Locate the cell with the specified text and output its [x, y] center coordinate. 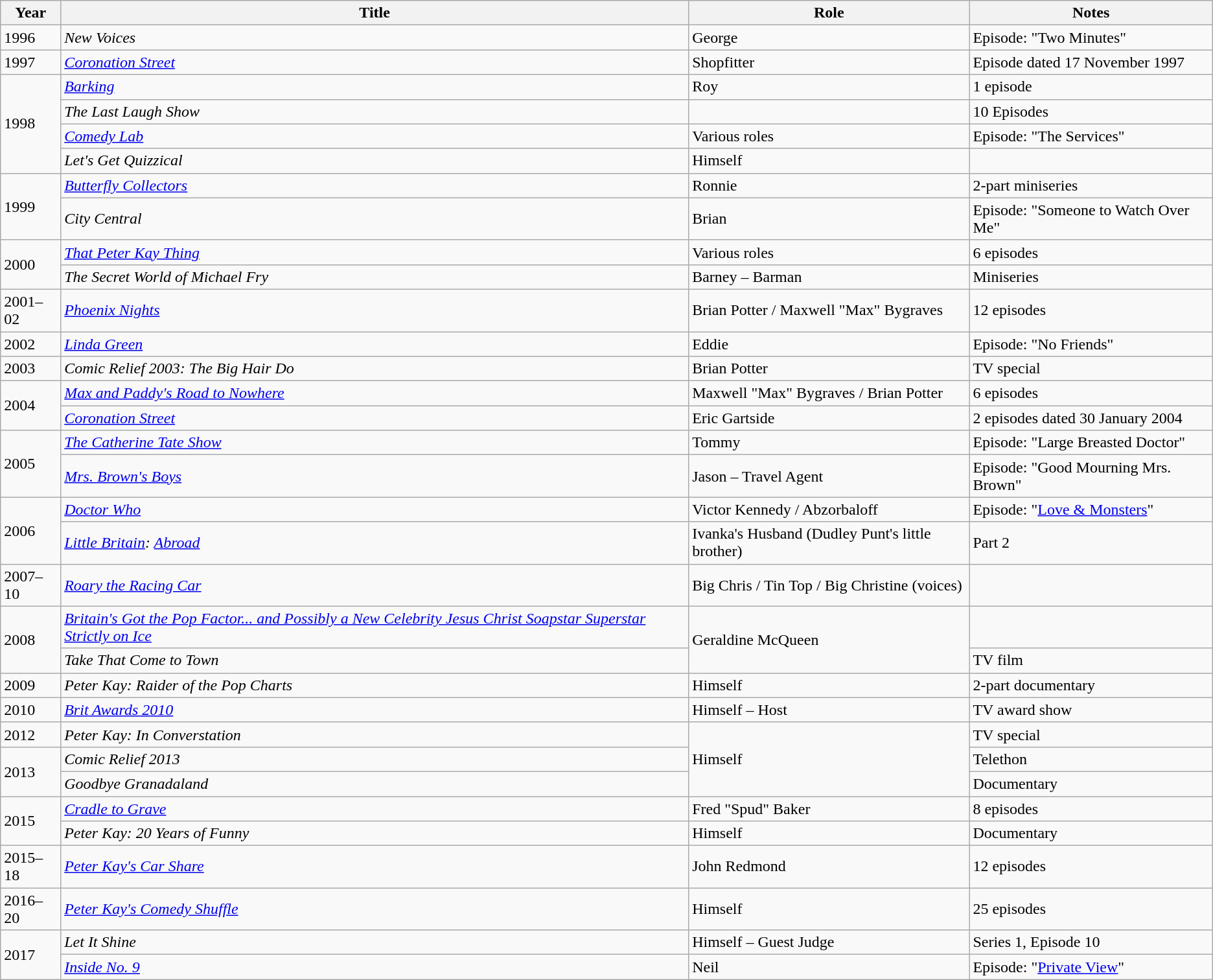
Max and Paddy's Road to Nowhere [375, 393]
Episode: "Someone to Watch Over Me" [1091, 219]
Ronnie [829, 185]
Doctor Who [375, 509]
Title [375, 13]
The Catherine Tate Show [375, 443]
2002 [31, 344]
Notes [1091, 13]
Peter Kay's Car Share [375, 867]
2-part documentary [1091, 685]
8 episodes [1091, 808]
Brian Potter / Maxwell "Max" Bygraves [829, 310]
Comic Relief 2013 [375, 759]
Barney – Barman [829, 277]
TV award show [1091, 710]
Victor Kennedy / Abzorbaloff [829, 509]
10 Episodes [1091, 111]
2016–20 [31, 909]
2013 [31, 771]
Himself – Guest Judge [829, 942]
Peter Kay's Comedy Shuffle [375, 909]
2008 [31, 639]
Maxwell "Max" Bygraves / Brian Potter [829, 393]
Roy [829, 87]
Role [829, 13]
2015–18 [31, 867]
Brian [829, 219]
Ivanka's Husband (Dudley Punt's little brother) [829, 543]
Episode: "Good Mourning Mrs. Brown" [1091, 476]
Comic Relief 2003: The Big Hair Do [375, 369]
2000 [31, 264]
Jason – Travel Agent [829, 476]
Little Britain: Abroad [375, 543]
That Peter Kay Thing [375, 252]
Let It Shine [375, 942]
Roary the Racing Car [375, 585]
2009 [31, 685]
Episode: "Two Minutes" [1091, 38]
Episode dated 17 November 1997 [1091, 62]
1996 [31, 38]
Inside No. 9 [375, 967]
2012 [31, 734]
The Secret World of Michael Fry [375, 277]
2010 [31, 710]
1 episode [1091, 87]
Telethon [1091, 759]
Fred "Spud" Baker [829, 808]
Shopfitter [829, 62]
2015 [31, 821]
Brit Awards 2010 [375, 710]
Eddie [829, 344]
Episode: "Large Breasted Doctor" [1091, 443]
TV film [1091, 660]
Series 1, Episode 10 [1091, 942]
Barking [375, 87]
Peter Kay: Raider of the Pop Charts [375, 685]
2005 [31, 464]
Peter Kay: In Converstation [375, 734]
Peter Kay: 20 Years of Funny [375, 834]
New Voices [375, 38]
The Last Laugh Show [375, 111]
Take That Come to Town [375, 660]
Goodbye Granadaland [375, 784]
1997 [31, 62]
2007–10 [31, 585]
Linda Green [375, 344]
Miniseries [1091, 277]
Brian Potter [829, 369]
1999 [31, 206]
2006 [31, 530]
Neil [829, 967]
City Central [375, 219]
Big Chris / Tin Top / Big Christine (voices) [829, 585]
Phoenix Nights [375, 310]
Eric Gartside [829, 418]
Cradle to Grave [375, 808]
25 episodes [1091, 909]
2017 [31, 955]
Part 2 [1091, 543]
2004 [31, 406]
Britain's Got the Pop Factor... and Possibly a New Celebrity Jesus Christ Soapstar Superstar Strictly on Ice [375, 627]
2-part miniseries [1091, 185]
1998 [31, 124]
Episode: "The Services" [1091, 136]
2001–02 [31, 310]
Tommy [829, 443]
Geraldine McQueen [829, 639]
George [829, 38]
2 episodes dated 30 January 2004 [1091, 418]
Butterfly Collectors [375, 185]
Mrs. Brown's Boys [375, 476]
Episode: "Private View" [1091, 967]
Himself – Host [829, 710]
Episode: "No Friends" [1091, 344]
Episode: "Love & Monsters" [1091, 509]
2003 [31, 369]
Let's Get Quizzical [375, 161]
Year [31, 13]
Comedy Lab [375, 136]
John Redmond [829, 867]
